Identify which cell holds the provided text, then report its [x, y] central coordinate. 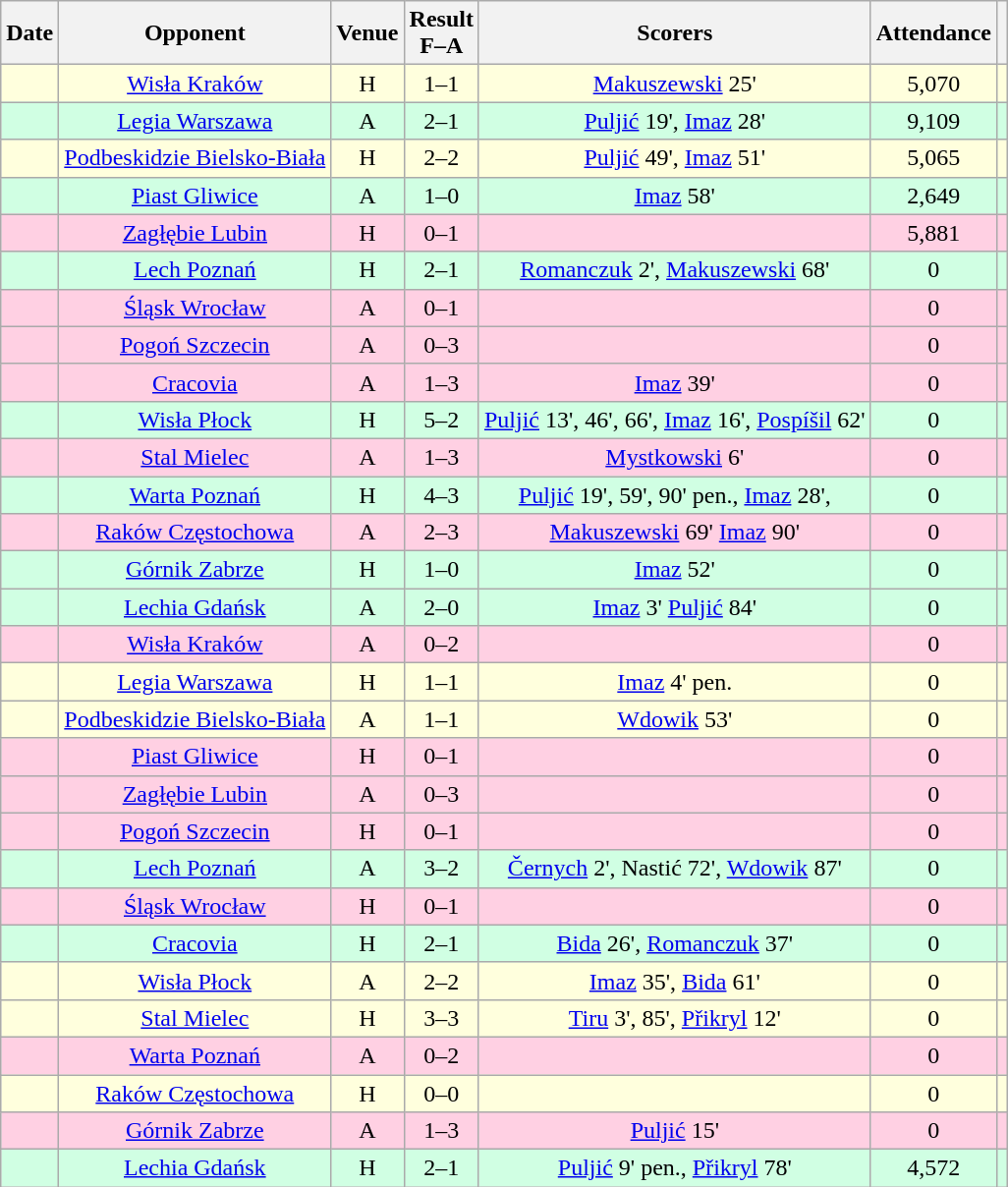
Imaz 35', Bida 61' [674, 981]
Imaz 58' [674, 196]
5,065 [933, 158]
Imaz 39' [674, 382]
Date [29, 33]
4–3 [441, 494]
Opponent [195, 33]
Puljić 19', 59', 90' pen., Imaz 28', [674, 494]
5–2 [441, 420]
9,109 [933, 121]
Makuszewski 69' Imaz 90' [674, 533]
Bida 26', Romanczuk 37' [674, 943]
5,070 [933, 84]
Černych 2', Nastić 72', Wdowik 87' [674, 869]
Tiru 3', 85', Přikryl 12' [674, 1018]
0–0 [441, 1094]
4,572 [933, 1168]
2–3 [441, 533]
Imaz 52' [674, 570]
ResultF–A [441, 33]
Romanczuk 2', Makuszewski 68' [674, 270]
5,881 [933, 233]
3–3 [441, 1018]
Puljić 19', Imaz 28' [674, 121]
Scorers [674, 33]
Puljić 15' [674, 1131]
Venue [367, 33]
3–2 [441, 869]
Puljić 49', Imaz 51' [674, 158]
Imaz 4' pen. [674, 682]
2,649 [933, 196]
2–0 [441, 607]
Mystkowski 6' [674, 457]
Puljić 9' pen., Přikryl 78' [674, 1168]
Wdowik 53' [674, 719]
Puljić 13', 46', 66', Imaz 16', Pospíšil 62' [674, 420]
Attendance [933, 33]
Imaz 3' Puljić 84' [674, 607]
Makuszewski 25' [674, 84]
